Return [X, Y] of the center of cell containing provided text 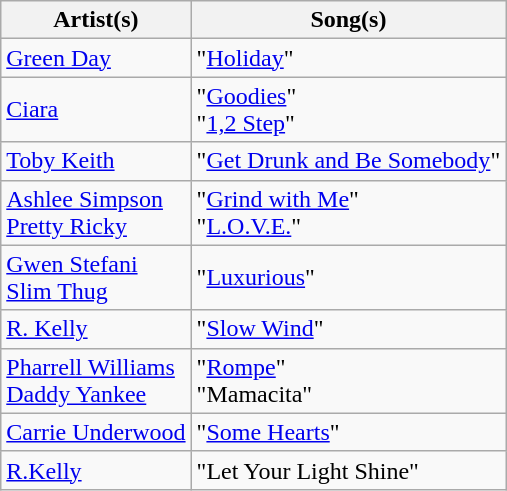
"Holiday" [348, 58]
Song(s) [348, 20]
"Rompe""Mamacita" [348, 380]
"Luxurious" [348, 278]
Toby Keith [96, 161]
"Let Your Light Shine" [348, 470]
R. Kelly [96, 329]
Green Day [96, 58]
R.Kelly [96, 470]
"Goodies""1,2 Step" [348, 110]
Pharrell WilliamsDaddy Yankee [96, 380]
"Slow Wind" [348, 329]
"Get Drunk and Be Somebody" [348, 161]
Carrie Underwood [96, 432]
Ciara [96, 110]
Ashlee SimpsonPretty Ricky [96, 212]
Gwen StefaniSlim Thug [96, 278]
"Grind with Me""L.O.V.E." [348, 212]
"Some Hearts" [348, 432]
Artist(s) [96, 20]
